Extract the [x, y] coordinate from the center of the cell holding the provided text.  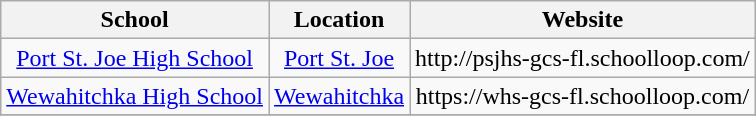
https://whs-gcs-fl.schoolloop.com/ [583, 96]
Port St. Joe High School [135, 58]
Website [583, 20]
Location [338, 20]
Wewahitchka [338, 96]
Port St. Joe [338, 58]
School [135, 20]
Wewahitchka High School [135, 96]
http://psjhs-gcs-fl.schoolloop.com/ [583, 58]
